Capture the cell that displays the provided text and extract its (x, y) central coordinate. 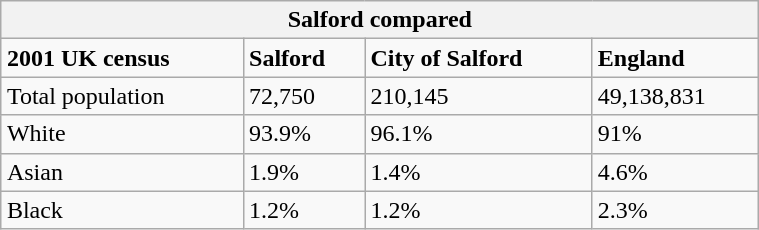
Total population (122, 96)
White (122, 134)
Asian (122, 172)
91% (675, 134)
Black (122, 210)
72,750 (304, 96)
England (675, 58)
2.3% (675, 210)
1.9% (304, 172)
City of Salford (478, 58)
4.6% (675, 172)
49,138,831 (675, 96)
1.4% (478, 172)
210,145 (478, 96)
93.9% (304, 134)
Salford (304, 58)
96.1% (478, 134)
Salford compared (380, 20)
2001 UK census (122, 58)
